Search for the cell housing the specified text and yield its [x, y] center coordinate. 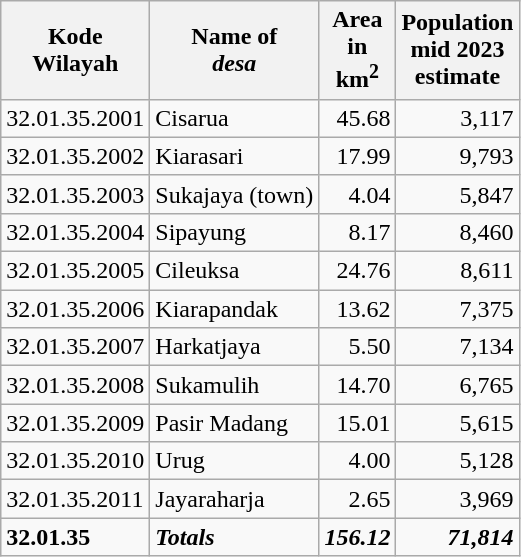
Sipayung [234, 232]
32.01.35.2005 [76, 271]
7,134 [458, 347]
Kiarapandak [234, 309]
32.01.35.2001 [76, 118]
32.01.35.2011 [76, 499]
6,765 [458, 385]
Totals [234, 537]
32.01.35.2002 [76, 156]
32.01.35.2004 [76, 232]
14.70 [358, 385]
Cisarua [234, 118]
Sukajaya (town) [234, 194]
3,117 [458, 118]
Name of desa [234, 50]
17.99 [358, 156]
32.01.35.2007 [76, 347]
Harkatjaya [234, 347]
5,128 [458, 461]
24.76 [358, 271]
7,375 [458, 309]
5.50 [358, 347]
Pasir Madang [234, 423]
Urug [234, 461]
9,793 [458, 156]
Kode Wilayah [76, 50]
Populationmid 2023estimate [458, 50]
32.01.35.2008 [76, 385]
5,847 [458, 194]
Sukamulih [234, 385]
4.04 [358, 194]
15.01 [358, 423]
3,969 [458, 499]
156.12 [358, 537]
32.01.35.2003 [76, 194]
8,460 [458, 232]
32.01.35.2006 [76, 309]
32.01.35.2010 [76, 461]
Kiarasari [234, 156]
2.65 [358, 499]
5,615 [458, 423]
8,611 [458, 271]
4.00 [358, 461]
32.01.35 [76, 537]
45.68 [358, 118]
Cileuksa [234, 271]
Area in km2 [358, 50]
32.01.35.2009 [76, 423]
71,814 [458, 537]
Jayaraharja [234, 499]
13.62 [358, 309]
8.17 [358, 232]
